From the cell containing the given text, extract its center point as [x, y] coordinate. 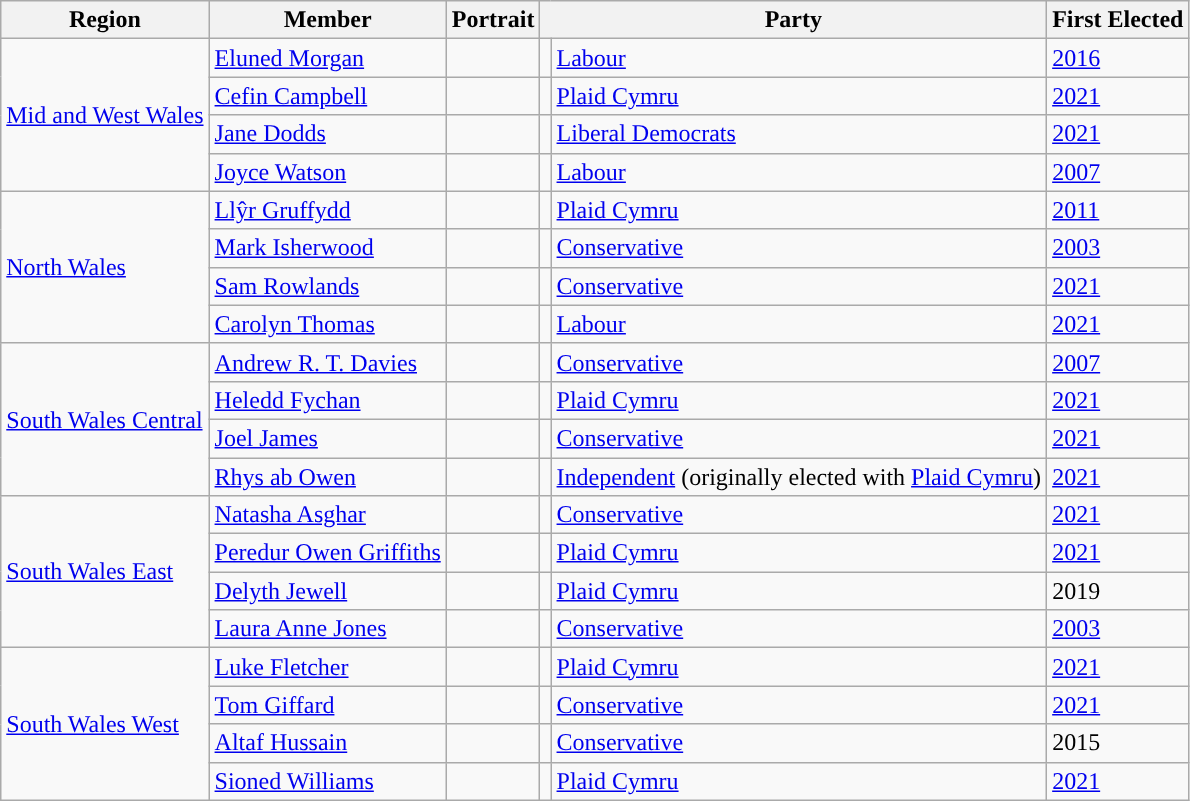
Party [794, 20]
Liberal Democrats [799, 134]
Sam Rowlands [328, 286]
Mark Isherwood [328, 248]
Region [105, 20]
Delyth Jewell [328, 591]
Llŷr Gruffydd [328, 210]
South Wales West [105, 724]
Cefin Campbell [328, 96]
2011 [1118, 210]
South Wales Central [105, 419]
Altaf Hussain [328, 743]
2019 [1118, 591]
Laura Anne Jones [328, 629]
Jane Dodds [328, 134]
2016 [1118, 58]
Carolyn Thomas [328, 324]
First Elected [1118, 20]
North Wales [105, 267]
Member [328, 20]
Independent (originally elected with Plaid Cymru) [799, 477]
Sioned Williams [328, 781]
Heledd Fychan [328, 400]
Luke Fletcher [328, 667]
Rhys ab Owen [328, 477]
Peredur Owen Griffiths [328, 553]
Portrait [493, 20]
South Wales East [105, 572]
Joel James [328, 438]
Andrew R. T. Davies [328, 362]
Mid and West Wales [105, 115]
2015 [1118, 743]
Natasha Asghar [328, 515]
Joyce Watson [328, 172]
Eluned Morgan [328, 58]
Tom Giffard [328, 705]
